Locate the cell with the specified text and output its [x, y] center coordinate. 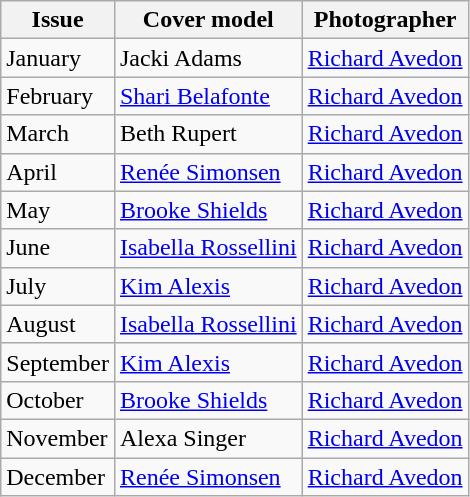
January [58, 58]
Beth Rupert [208, 134]
March [58, 134]
September [58, 362]
April [58, 172]
Issue [58, 20]
February [58, 96]
Photographer [385, 20]
Shari Belafonte [208, 96]
November [58, 438]
December [58, 477]
June [58, 248]
May [58, 210]
Cover model [208, 20]
October [58, 400]
Alexa Singer [208, 438]
August [58, 324]
Jacki Adams [208, 58]
July [58, 286]
